Pinpoint the cell where the given text exists, returning its [X, Y] midpoint coordinate. 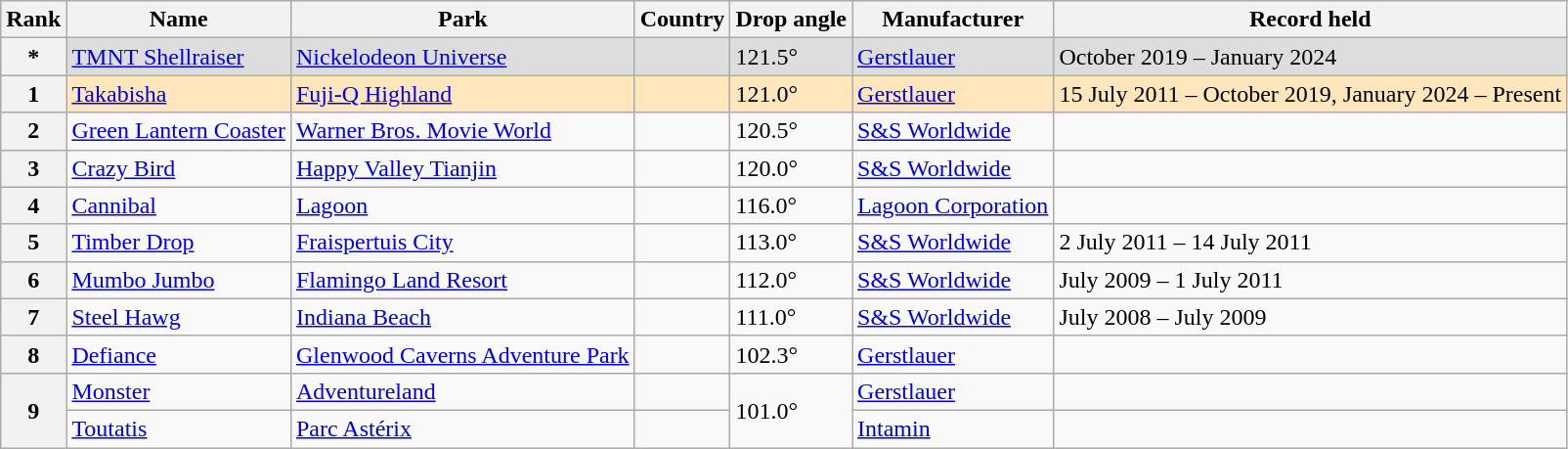
July 2009 – 1 July 2011 [1310, 280]
116.0° [792, 205]
Parc Astérix [462, 428]
Adventureland [462, 391]
121.0° [792, 94]
July 2008 – July 2009 [1310, 317]
2 [33, 131]
Monster [179, 391]
Flamingo Land Resort [462, 280]
Defiance [179, 354]
Toutatis [179, 428]
8 [33, 354]
120.0° [792, 168]
3 [33, 168]
TMNT Shellraiser [179, 57]
121.5° [792, 57]
1 [33, 94]
Intamin [953, 428]
111.0° [792, 317]
Nickelodeon Universe [462, 57]
Country [682, 20]
Happy Valley Tianjin [462, 168]
Cannibal [179, 205]
113.0° [792, 243]
112.0° [792, 280]
120.5° [792, 131]
Mumbo Jumbo [179, 280]
Rank [33, 20]
Glenwood Caverns Adventure Park [462, 354]
Fuji-Q Highland [462, 94]
Name [179, 20]
Green Lantern Coaster [179, 131]
Manufacturer [953, 20]
Lagoon [462, 205]
Crazy Bird [179, 168]
15 July 2011 – October 2019, January 2024 – Present [1310, 94]
Record held [1310, 20]
4 [33, 205]
102.3° [792, 354]
Timber Drop [179, 243]
Warner Bros. Movie World [462, 131]
Fraispertuis City [462, 243]
Lagoon Corporation [953, 205]
Steel Hawg [179, 317]
6 [33, 280]
Drop angle [792, 20]
Takabisha [179, 94]
7 [33, 317]
Indiana Beach [462, 317]
9 [33, 410]
101.0° [792, 410]
* [33, 57]
5 [33, 243]
Park [462, 20]
2 July 2011 – 14 July 2011 [1310, 243]
October 2019 – January 2024 [1310, 57]
